From the cell containing the given text, extract its center point as [x, y] coordinate. 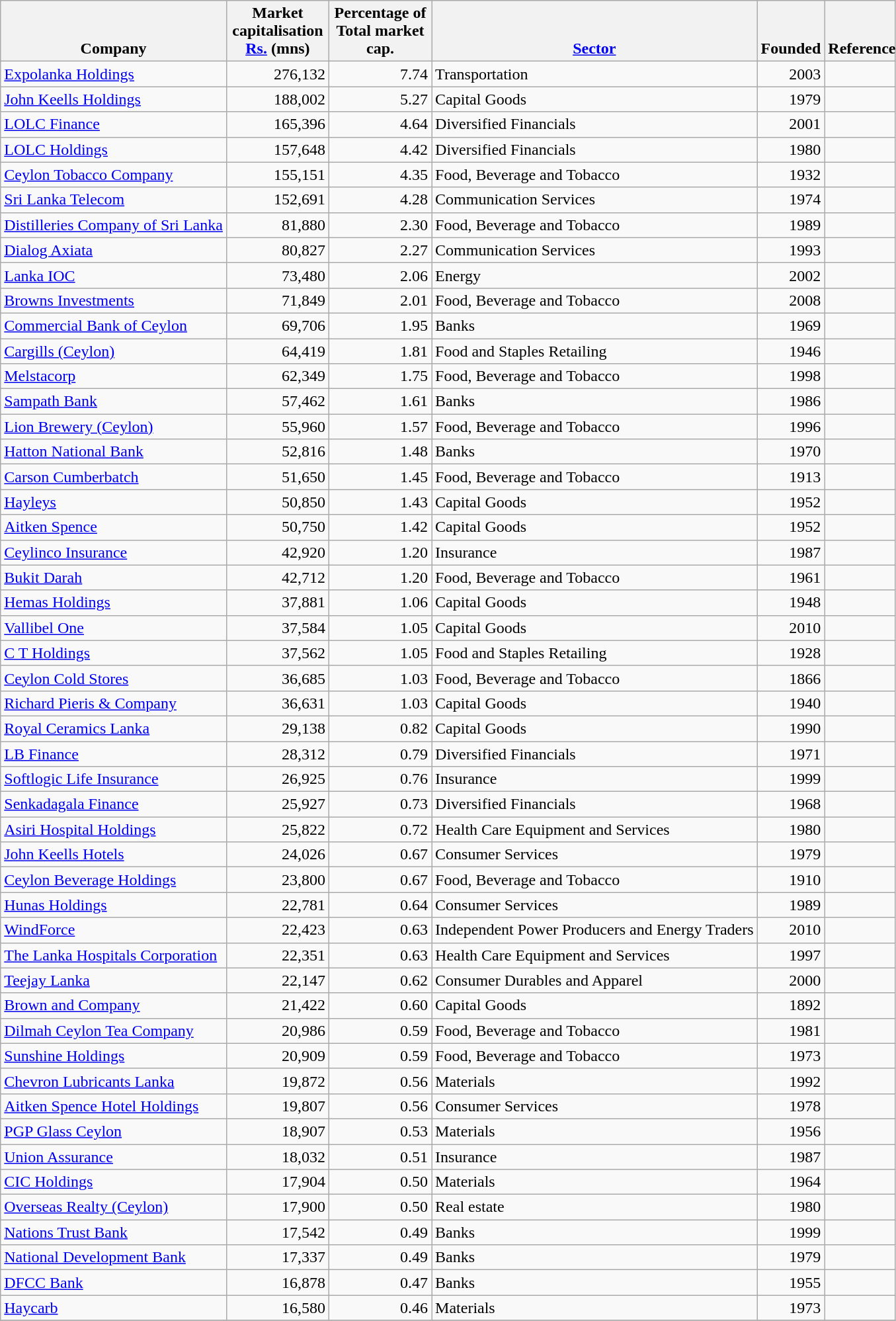
Richard Pieris & Company [114, 703]
21,422 [278, 1005]
Sector [595, 31]
71,849 [278, 300]
1970 [791, 452]
Founded [791, 31]
1992 [791, 1081]
Expolanka Holdings [114, 74]
1986 [791, 402]
Senkadagala Finance [114, 804]
Brown and Company [114, 1005]
Distilleries Company of Sri Lanka [114, 225]
C T Holdings [114, 653]
1.48 [380, 452]
19,807 [278, 1106]
16,580 [278, 1308]
Real estate [595, 1207]
2.30 [380, 225]
0.79 [380, 753]
26,925 [278, 779]
Independent Power Producers and Energy Traders [595, 930]
17,904 [278, 1182]
1998 [791, 376]
7.74 [380, 74]
Melstacorp [114, 376]
Aitken Spence [114, 527]
18,907 [278, 1131]
0.62 [380, 980]
Hemas Holdings [114, 603]
Ceylon Cold Stores [114, 678]
Teejay Lanka [114, 980]
155,151 [278, 175]
1969 [791, 325]
50,750 [278, 527]
1968 [791, 804]
Bukit Darah [114, 577]
1955 [791, 1283]
Asiri Hospital Holdings [114, 830]
Sampath Bank [114, 402]
69,706 [278, 325]
Ceylon Tobacco Company [114, 175]
16,878 [278, 1283]
23,800 [278, 880]
4.28 [380, 200]
Market capitalisation Rs. (mns) [278, 31]
165,396 [278, 124]
0.73 [380, 804]
50,850 [278, 502]
4.64 [380, 124]
Hunas Holdings [114, 905]
22,351 [278, 955]
Carson Cumberbatch [114, 477]
Reference [860, 31]
1993 [791, 250]
1956 [791, 1131]
Sri Lanka Telecom [114, 200]
1946 [791, 351]
1978 [791, 1106]
64,419 [278, 351]
22,147 [278, 980]
1.75 [380, 376]
17,542 [278, 1232]
2.01 [380, 300]
0.72 [380, 830]
1974 [791, 200]
24,026 [278, 855]
0.53 [380, 1131]
0.64 [380, 905]
LB Finance [114, 753]
1.61 [380, 402]
51,650 [278, 477]
0.60 [380, 1005]
2001 [791, 124]
0.51 [380, 1157]
0.46 [380, 1308]
Sunshine Holdings [114, 1056]
1996 [791, 427]
2008 [791, 300]
81,880 [278, 225]
1940 [791, 703]
55,960 [278, 427]
37,584 [278, 628]
Consumer Durables and Apparel [595, 980]
25,927 [278, 804]
20,909 [278, 1056]
The Lanka Hospitals Corporation [114, 955]
National Development Bank [114, 1257]
42,920 [278, 552]
36,631 [278, 703]
1892 [791, 1005]
22,423 [278, 930]
57,462 [278, 402]
1.06 [380, 603]
Percentage of Total market cap. [380, 31]
1997 [791, 955]
LOLC Holdings [114, 149]
276,132 [278, 74]
29,138 [278, 728]
1961 [791, 577]
17,900 [278, 1207]
52,816 [278, 452]
0.82 [380, 728]
0.76 [380, 779]
Nations Trust Bank [114, 1232]
4.42 [380, 149]
1971 [791, 753]
Dilmah Ceylon Tea Company [114, 1031]
Commercial Bank of Ceylon [114, 325]
1981 [791, 1031]
1.43 [380, 502]
Union Assurance [114, 1157]
PGP Glass Ceylon [114, 1131]
1910 [791, 880]
Royal Ceramics Lanka [114, 728]
Haycarb [114, 1308]
4.35 [380, 175]
1990 [791, 728]
2003 [791, 74]
Cargills (Ceylon) [114, 351]
John Keells Hotels [114, 855]
37,562 [278, 653]
CIC Holdings [114, 1182]
Browns Investments [114, 300]
Lanka IOC [114, 275]
Softlogic Life Insurance [114, 779]
1.81 [380, 351]
Hayleys [114, 502]
5.27 [380, 99]
Overseas Realty (Ceylon) [114, 1207]
0.47 [380, 1283]
1866 [791, 678]
Ceylinco Insurance [114, 552]
1928 [791, 653]
1.42 [380, 527]
36,685 [278, 678]
1932 [791, 175]
1.95 [380, 325]
188,002 [278, 99]
WindForce [114, 930]
1948 [791, 603]
42,712 [278, 577]
Energy [595, 275]
Chevron Lubricants Lanka [114, 1081]
Dialog Axiata [114, 250]
2.27 [380, 250]
2.06 [380, 275]
Hatton National Bank [114, 452]
John Keells Holdings [114, 99]
1913 [791, 477]
1.45 [380, 477]
22,781 [278, 905]
Transportation [595, 74]
20,986 [278, 1031]
DFCC Bank [114, 1283]
18,032 [278, 1157]
25,822 [278, 830]
152,691 [278, 200]
Aitken Spence Hotel Holdings [114, 1106]
37,881 [278, 603]
73,480 [278, 275]
2002 [791, 275]
1964 [791, 1182]
Vallibel One [114, 628]
1.57 [380, 427]
62,349 [278, 376]
17,337 [278, 1257]
19,872 [278, 1081]
80,827 [278, 250]
Company [114, 31]
Ceylon Beverage Holdings [114, 880]
LOLC Finance [114, 124]
Lion Brewery (Ceylon) [114, 427]
28,312 [278, 753]
157,648 [278, 149]
2000 [791, 980]
